Pinpoint the cell where the given text exists, returning its [X, Y] midpoint coordinate. 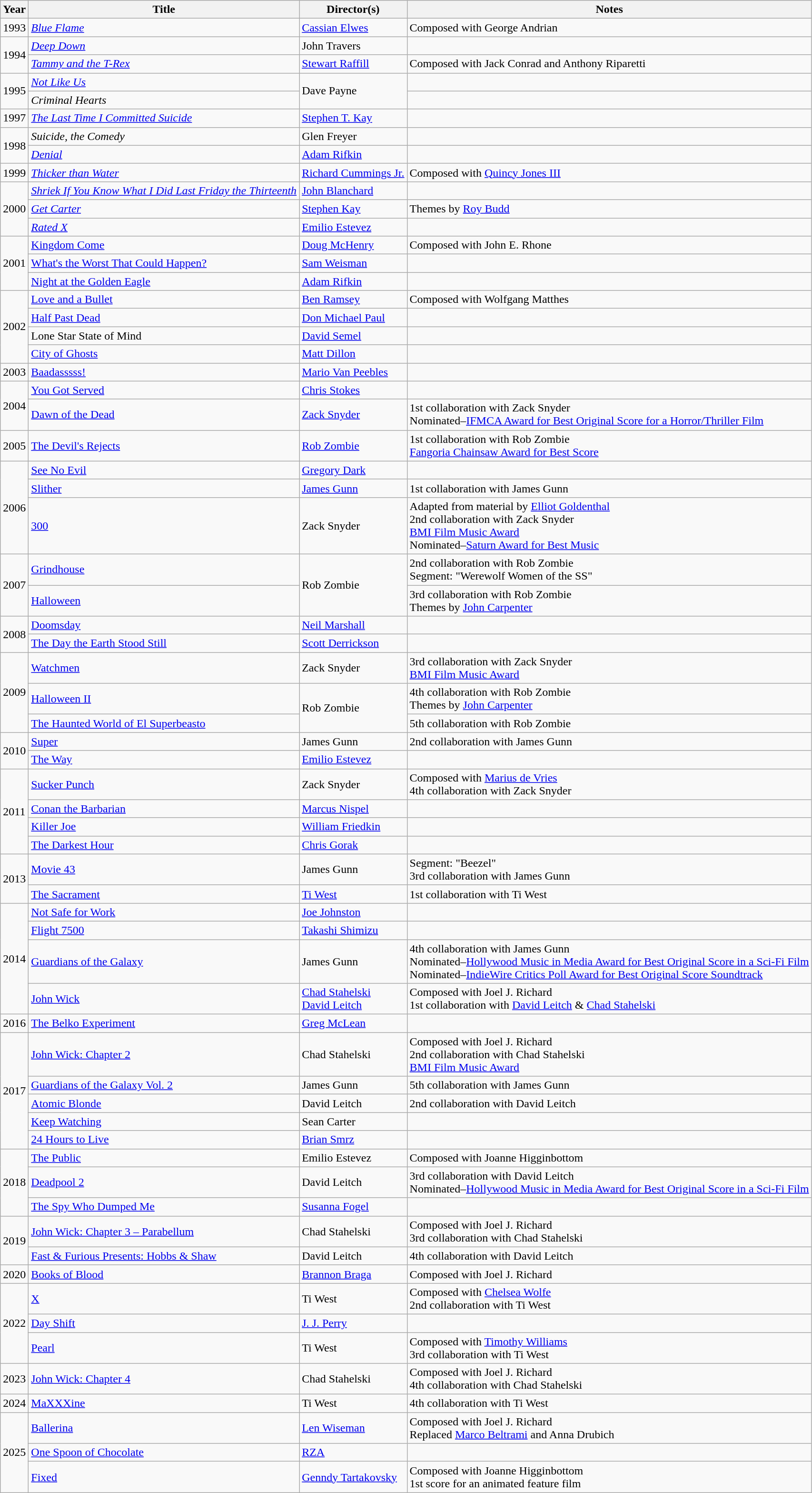
Movie 43 [164, 870]
1999 [14, 172]
2009 [14, 692]
1995 [14, 91]
Composed with Quincy Jones III [609, 172]
3rd collaboration with David LeitchNominated–Hollywood Music in Media Award for Best Original Score in a Sci-Fi Film [609, 1182]
William Friedkin [353, 827]
Susanna Fogel [353, 1207]
Glen Freyer [353, 136]
Dave Payne [353, 91]
Atomic Blonde [164, 1103]
2016 [14, 1023]
Notes [609, 10]
2020 [14, 1274]
The Way [164, 760]
Fixed [164, 1477]
The Sacrament [164, 894]
1st collaboration with Rob ZombieFangoria Chainsaw Award for Best Score [609, 446]
Genndy Tartakovsky [353, 1477]
Get Carter [164, 209]
Year [14, 10]
The Spy Who Dumped Me [164, 1207]
Slither [164, 488]
4th collaboration with Ti West [609, 1403]
2017 [14, 1091]
2nd collaboration with David Leitch [609, 1103]
Not Like Us [164, 82]
2025 [14, 1453]
Halloween [164, 600]
John Travers [353, 46]
Composed with John E. Rhone [609, 245]
4th collaboration with David Leitch [609, 1256]
Composed with Joanne Higginbottom1st score for an animated feature film [609, 1477]
Conan the Barbarian [164, 809]
Guardians of the Galaxy Vol. 2 [164, 1085]
The Darkest Hour [164, 845]
J. J. Perry [353, 1323]
John Wick: Chapter 3 – Parabellum [164, 1232]
4th collaboration with Rob ZombieThemes by John Carpenter [609, 699]
You Got Served [164, 390]
X [164, 1298]
John Wick [164, 999]
24 Hours to Live [164, 1140]
2011 [14, 812]
Tammy and the T-Rex [164, 64]
1st collaboration with Zack SnyderNominated–IFMCA Award for Best Original Score for a Horror/Thriller Film [609, 414]
2001 [14, 263]
2007 [14, 585]
Shriek If You Know What I Did Last Friday the Thirteenth [164, 190]
2nd collaboration with Rob ZombieSegment: "Werewolf Women of the SS" [609, 570]
Ben Ramsey [353, 300]
5th collaboration with James Gunn [609, 1085]
Chris Gorak [353, 845]
Grindhouse [164, 570]
Watchmen [164, 668]
Adapted from material by Elliot Goldenthal2nd collaboration with Zack SnyderBMI Film Music AwardNominated–Saturn Award for Best Music [609, 526]
Mario Van Peebles [353, 372]
Marcus Nispel [353, 809]
Sam Weisman [353, 263]
2024 [14, 1403]
Scott Derrickson [353, 643]
Cassian Elwes [353, 28]
2004 [14, 406]
Matt Dillon [353, 354]
Stephen Kay [353, 209]
1998 [14, 145]
Books of Blood [164, 1274]
1st collaboration with James Gunn [609, 488]
Deadpool 2 [164, 1182]
One Spoon of Chocolate [164, 1453]
Pearl [164, 1348]
Day Shift [164, 1323]
Segment: "Beezel"3rd collaboration with James Gunn [609, 870]
2nd collaboration with James Gunn [609, 741]
2006 [14, 508]
What's the Worst That Could Happen? [164, 263]
The Last Time I Committed Suicide [164, 118]
1st collaboration with Ti West [609, 894]
Suicide, the Comedy [164, 136]
Deep Down [164, 46]
Composed with Joel J. Richard2nd collaboration with Chad StahelskiBMI Film Music Award [609, 1054]
3rd collaboration with Zack SnyderBMI Film Music Award [609, 668]
MaXXXine [164, 1403]
Composed with Joel J. Richard [609, 1274]
Composed with Joel J. RichardReplaced Marco Beltrami and Anna Drubich [609, 1428]
Doug McHenry [353, 245]
David Semel [353, 336]
300 [164, 526]
Keep Watching [164, 1122]
Half Past Dead [164, 318]
2022 [14, 1323]
Len Wiseman [353, 1428]
Baadasssss! [164, 372]
1993 [14, 28]
Composed with Chelsea Wolfe2nd collaboration with Ti West [609, 1298]
Halloween II [164, 699]
Dawn of the Dead [164, 414]
2019 [14, 1240]
Stephen T. Kay [353, 118]
2010 [14, 751]
Director(s) [353, 10]
See No Evil [164, 470]
Criminal Hearts [164, 100]
Blue Flame [164, 28]
Composed with Wolfgang Matthes [609, 300]
Killer Joe [164, 827]
2013 [14, 878]
Doomsday [164, 625]
Composed with Jack Conrad and Anthony Riparetti [609, 64]
The Public [164, 1158]
Joe Johnston [353, 912]
Gregory Dark [353, 470]
The Belko Experiment [164, 1023]
Night at the Golden Eagle [164, 281]
Takashi Shimizu [353, 930]
Ballerina [164, 1428]
2003 [14, 372]
Neil Marshall [353, 625]
Composed with Timothy Williams3rd collaboration with Ti West [609, 1348]
2002 [14, 327]
City of Ghosts [164, 354]
Lone Star State of Mind [164, 336]
Brannon Braga [353, 1274]
2018 [14, 1182]
2000 [14, 209]
The Haunted World of El Superbeasto [164, 723]
John Blanchard [353, 190]
Richard Cummings Jr. [353, 172]
Composed with Joel J. Richard3rd collaboration with Chad Stahelski [609, 1232]
Super [164, 741]
Sucker Punch [164, 784]
Rated X [164, 227]
John Wick: Chapter 4 [164, 1379]
2023 [14, 1379]
1997 [14, 118]
Kingdom Come [164, 245]
5th collaboration with Rob Zombie [609, 723]
Composed with Joel J. Richard4th collaboration with Chad Stahelski [609, 1379]
2008 [14, 634]
Title [164, 10]
Denial [164, 154]
The Devil's Rejects [164, 446]
Brian Smrz [353, 1140]
The Day the Earth Stood Still [164, 643]
Chad StahelskiDavid Leitch [353, 999]
Fast & Furious Presents: Hobbs & Shaw [164, 1256]
Don Michael Paul [353, 318]
John Wick: Chapter 2 [164, 1054]
3rd collaboration with Rob ZombieThemes by John Carpenter [609, 600]
Guardians of the Galaxy [164, 961]
Sean Carter [353, 1122]
Composed with George Andrian [609, 28]
Composed with Marius de Vries4th collaboration with Zack Snyder [609, 784]
2014 [14, 958]
1994 [14, 55]
Love and a Bullet [164, 300]
2005 [14, 446]
Themes by Roy Budd [609, 209]
Chris Stokes [353, 390]
Composed with Joanne Higginbottom [609, 1158]
Composed with Joel J. Richard1st collaboration with David Leitch & Chad Stahelski [609, 999]
RZA [353, 1453]
Thicker than Water [164, 172]
Not Safe for Work [164, 912]
Greg McLean [353, 1023]
Flight 7500 [164, 930]
Stewart Raffill [353, 64]
